Output the (x, y) coordinate of the center of the cell containing the given text.  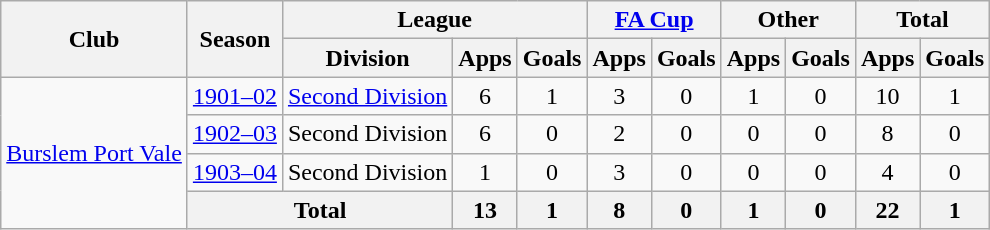
Division (367, 58)
Club (94, 39)
1903–04 (234, 172)
FA Cup (654, 20)
22 (887, 210)
League (434, 20)
10 (887, 96)
1901–02 (234, 96)
1902–03 (234, 134)
Burslem Port Vale (94, 153)
Season (234, 39)
4 (887, 172)
2 (619, 134)
13 (485, 210)
Other (788, 20)
